Pinpoint the cell where the given text exists, returning its [x, y] midpoint coordinate. 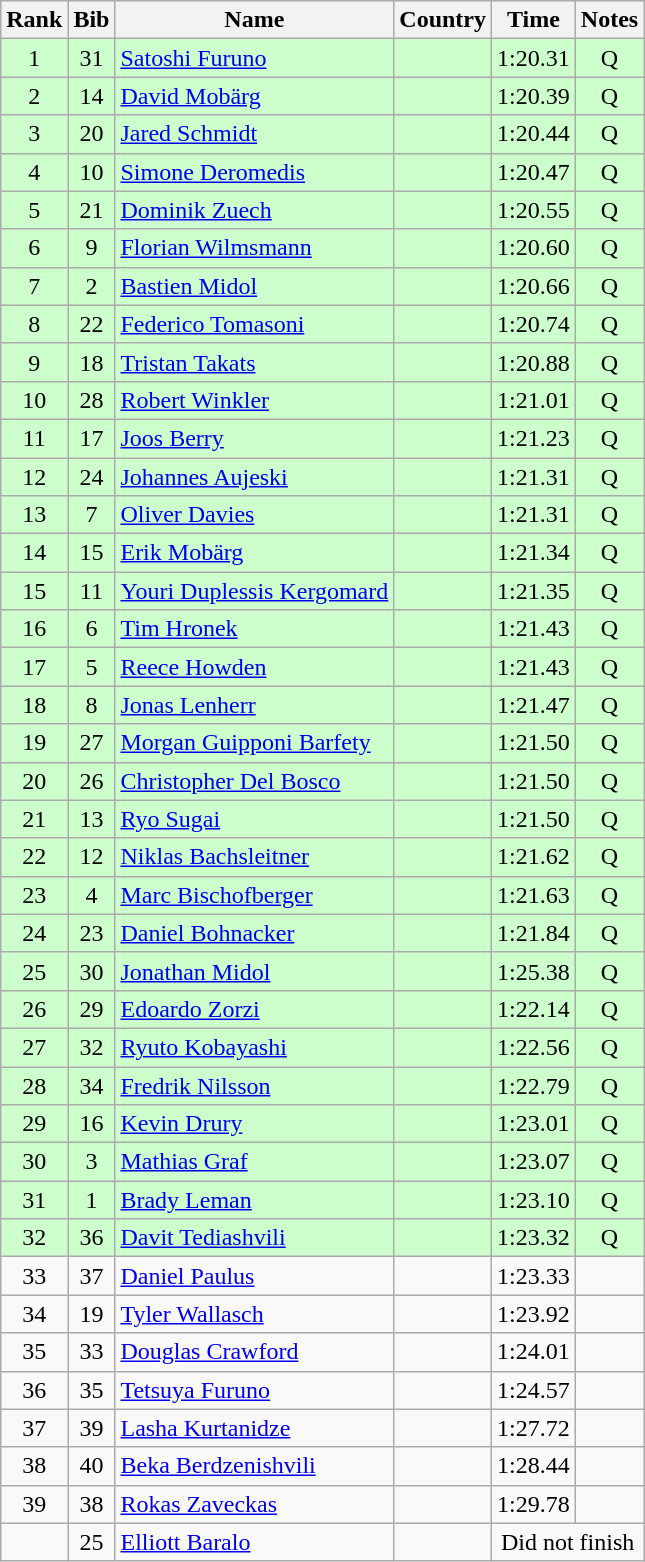
Tim Hronek [254, 629]
David Mobärg [254, 96]
Bastien Midol [254, 286]
Jared Schmidt [254, 134]
Rokas Zaveckas [254, 1504]
Morgan Guipponi Barfety [254, 743]
1:20.74 [534, 324]
1:23.92 [534, 1314]
Mathias Graf [254, 1162]
Douglas Crawford [254, 1352]
Beka Berdzenishvili [254, 1466]
Marc Bischofberger [254, 895]
Daniel Bohnacker [254, 933]
1:22.14 [534, 1009]
1:23.10 [534, 1200]
1:22.56 [534, 1047]
1:23.07 [534, 1162]
1:21.84 [534, 933]
Did not finish [568, 1542]
1:20.44 [534, 134]
1:20.66 [534, 286]
Name [254, 20]
Erik Mobärg [254, 553]
Kevin Drury [254, 1124]
1:20.55 [534, 210]
1:20.47 [534, 172]
1:21.01 [534, 400]
Dominik Zuech [254, 210]
1:20.88 [534, 362]
1:24.01 [534, 1352]
1:21.35 [534, 591]
1:21.62 [534, 857]
1:23.32 [534, 1238]
1:27.72 [534, 1428]
Elliott Baralo [254, 1542]
Edoardo Zorzi [254, 1009]
40 [92, 1466]
1:21.23 [534, 438]
Tristan Takats [254, 362]
1:28.44 [534, 1466]
Bib [92, 20]
Brady Leman [254, 1200]
Reece Howden [254, 667]
1:20.31 [534, 58]
1:23.01 [534, 1124]
Simone Deromedis [254, 172]
Time [534, 20]
Ryuto Kobayashi [254, 1047]
Jonas Lenherr [254, 705]
1:29.78 [534, 1504]
Country [443, 20]
1:23.33 [534, 1276]
Joos Berry [254, 438]
Davit Tediashvili [254, 1238]
Daniel Paulus [254, 1276]
Christopher Del Bosco [254, 781]
Federico Tomasoni [254, 324]
1:20.39 [534, 96]
Ryo Sugai [254, 819]
Fredrik Nilsson [254, 1085]
Robert Winkler [254, 400]
1:21.34 [534, 553]
1:22.79 [534, 1085]
1:20.60 [534, 248]
Lasha Kurtanidze [254, 1428]
1:24.57 [534, 1390]
Johannes Aujeski [254, 477]
Niklas Bachsleitner [254, 857]
Jonathan Midol [254, 971]
Tyler Wallasch [254, 1314]
1:21.63 [534, 895]
Notes [609, 20]
Rank [34, 20]
1:25.38 [534, 971]
1:21.47 [534, 705]
Tetsuya Furuno [254, 1390]
Satoshi Furuno [254, 58]
Oliver Davies [254, 515]
Youri Duplessis Kergomard [254, 591]
Florian Wilmsmann [254, 248]
